Capture the cell that displays the provided text and extract its (x, y) central coordinate. 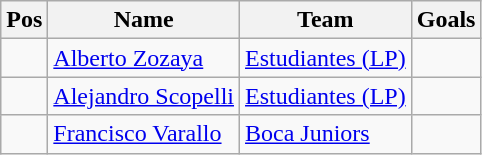
Boca Juniors (326, 134)
Alberto Zozaya (144, 58)
Team (326, 20)
Goals (446, 20)
Francisco Varallo (144, 134)
Alejandro Scopelli (144, 96)
Pos (24, 20)
Name (144, 20)
